Return (X, Y) of the center of cell containing provided text 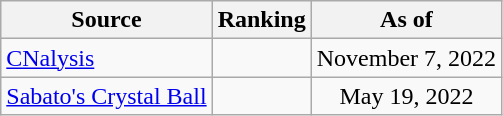
November 7, 2022 (406, 58)
Ranking (262, 20)
Source (106, 20)
CNalysis (106, 58)
As of (406, 20)
Sabato's Crystal Ball (106, 96)
May 19, 2022 (406, 96)
